For the text-containing cell, return its midpoint in [X, Y] coordinate format. 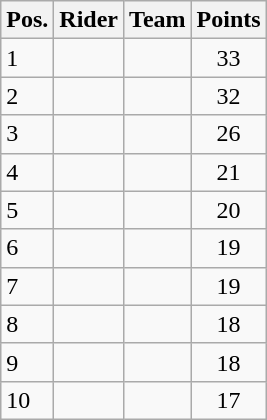
Rider [89, 20]
7 [28, 286]
9 [28, 362]
Pos. [28, 20]
8 [28, 324]
6 [28, 248]
21 [228, 172]
4 [28, 172]
1 [28, 58]
32 [228, 96]
2 [28, 96]
Team [158, 20]
3 [28, 134]
5 [28, 210]
20 [228, 210]
33 [228, 58]
10 [28, 400]
26 [228, 134]
17 [228, 400]
Points [228, 20]
